Extract the (x, y) coordinate from the center of the cell holding the provided text.  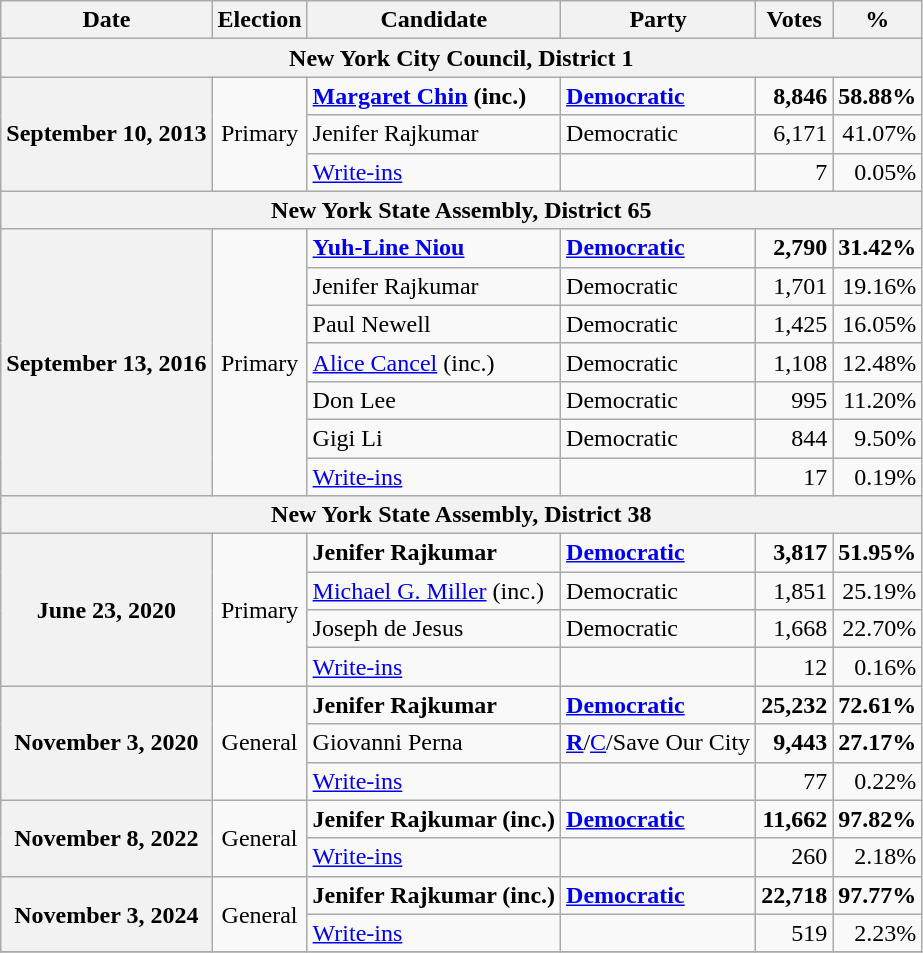
June 23, 2020 (106, 610)
Alice Cancel (inc.) (434, 362)
72.61% (878, 705)
1,851 (794, 591)
7 (794, 172)
Candidate (434, 20)
12 (794, 667)
97.77% (878, 895)
Party (658, 20)
19.16% (878, 286)
Michael G. Miller (inc.) (434, 591)
97.82% (878, 819)
New York State Assembly, District 65 (462, 210)
2.23% (878, 933)
New York State Assembly, District 38 (462, 515)
519 (794, 933)
995 (794, 400)
27.17% (878, 743)
0.19% (878, 477)
58.88% (878, 96)
Giovanni Perna (434, 743)
September 13, 2016 (106, 362)
1,425 (794, 324)
17 (794, 477)
0.16% (878, 667)
Paul Newell (434, 324)
22,718 (794, 895)
Margaret Chin (inc.) (434, 96)
New York City Council, District 1 (462, 58)
Votes (794, 20)
31.42% (878, 248)
41.07% (878, 134)
77 (794, 781)
Date (106, 20)
November 8, 2022 (106, 838)
Don Lee (434, 400)
November 3, 2020 (106, 743)
3,817 (794, 553)
6,171 (794, 134)
844 (794, 438)
11,662 (794, 819)
11.20% (878, 400)
0.05% (878, 172)
22.70% (878, 629)
% (878, 20)
September 10, 2013 (106, 134)
1,108 (794, 362)
260 (794, 857)
0.22% (878, 781)
51.95% (878, 553)
1,701 (794, 286)
8,846 (794, 96)
Yuh-Line Niou (434, 248)
November 3, 2024 (106, 914)
9.50% (878, 438)
12.48% (878, 362)
9,443 (794, 743)
Joseph de Jesus (434, 629)
Gigi Li (434, 438)
25.19% (878, 591)
25,232 (794, 705)
Election (260, 20)
2,790 (794, 248)
16.05% (878, 324)
1,668 (794, 629)
2.18% (878, 857)
R/C/Save Our City (658, 743)
